Determine the [X, Y] coordinate at the center of the cell enclosing the given text.  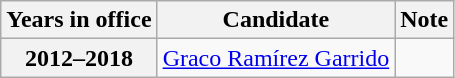
Note [424, 20]
Graco Ramírez Garrido [276, 58]
Years in office [79, 20]
Candidate [276, 20]
2012–2018 [79, 58]
